Pinpoint the cell where the given text exists, returning its (x, y) midpoint coordinate. 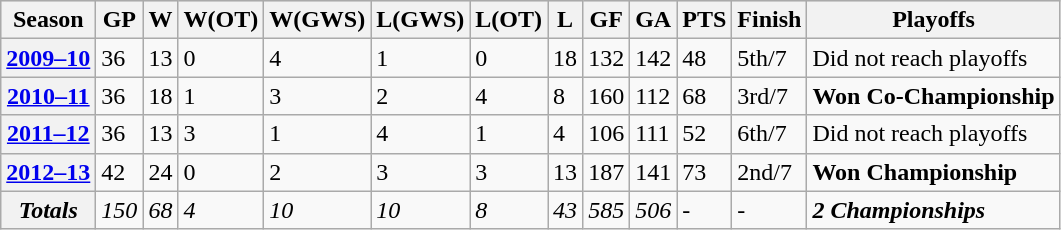
Finish (770, 20)
506 (654, 210)
Won Championship (934, 172)
W(GWS) (318, 20)
585 (606, 210)
2nd/7 (770, 172)
73 (704, 172)
5th/7 (770, 58)
52 (704, 134)
L(OT) (509, 20)
W(OT) (221, 20)
L(GWS) (420, 20)
142 (654, 58)
2012–13 (48, 172)
L (566, 20)
GA (654, 20)
132 (606, 58)
42 (120, 172)
2010–11 (48, 96)
Won Co-Championship (934, 96)
W (160, 20)
2 Championships (934, 210)
Playoffs (934, 20)
160 (606, 96)
43 (566, 210)
Season (48, 20)
187 (606, 172)
141 (654, 172)
106 (606, 134)
112 (654, 96)
2009–10 (48, 58)
PTS (704, 20)
2011–12 (48, 134)
Totals (48, 210)
48 (704, 58)
GP (120, 20)
6th/7 (770, 134)
150 (120, 210)
24 (160, 172)
111 (654, 134)
GF (606, 20)
3rd/7 (770, 96)
